Identify which cell holds the provided text, then report its [x, y] central coordinate. 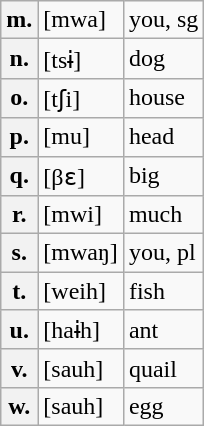
r. [20, 215]
[mwi] [81, 215]
house [163, 98]
n. [20, 59]
much [163, 215]
[mu] [81, 137]
[tʃi] [81, 98]
you, pl [163, 253]
big [163, 176]
egg [163, 406]
[tsɨ] [81, 59]
v. [20, 368]
u. [20, 330]
q. [20, 176]
[haɨh] [81, 330]
[βɛ] [81, 176]
p. [20, 137]
head [163, 137]
you, sg [163, 20]
m. [20, 20]
quail [163, 368]
dog [163, 59]
fish [163, 291]
ant [163, 330]
[mwa] [81, 20]
o. [20, 98]
s. [20, 253]
t. [20, 291]
w. [20, 406]
[mwaŋ] [81, 253]
[weih] [81, 291]
